Extract the [X, Y] coordinate from the center of the cell holding the provided text.  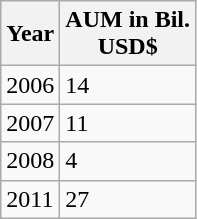
AUM in Bil.USD$ [128, 34]
27 [128, 199]
2008 [30, 161]
2006 [30, 85]
Year [30, 34]
11 [128, 123]
14 [128, 85]
4 [128, 161]
2007 [30, 123]
2011 [30, 199]
